Find where the given text appears and provide that cell's center as [X, Y] coordinate. 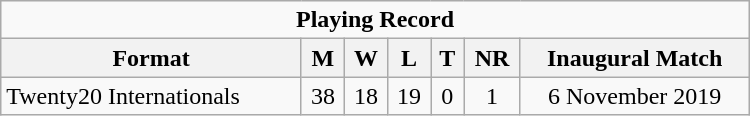
T [448, 58]
L [410, 58]
M [322, 58]
NR [492, 58]
6 November 2019 [634, 96]
Format [152, 58]
Playing Record [375, 20]
W [366, 58]
18 [366, 96]
0 [448, 96]
Inaugural Match [634, 58]
38 [322, 96]
19 [410, 96]
Twenty20 Internationals [152, 96]
1 [492, 96]
